Locate the cell with the specified text and output its [X, Y] center coordinate. 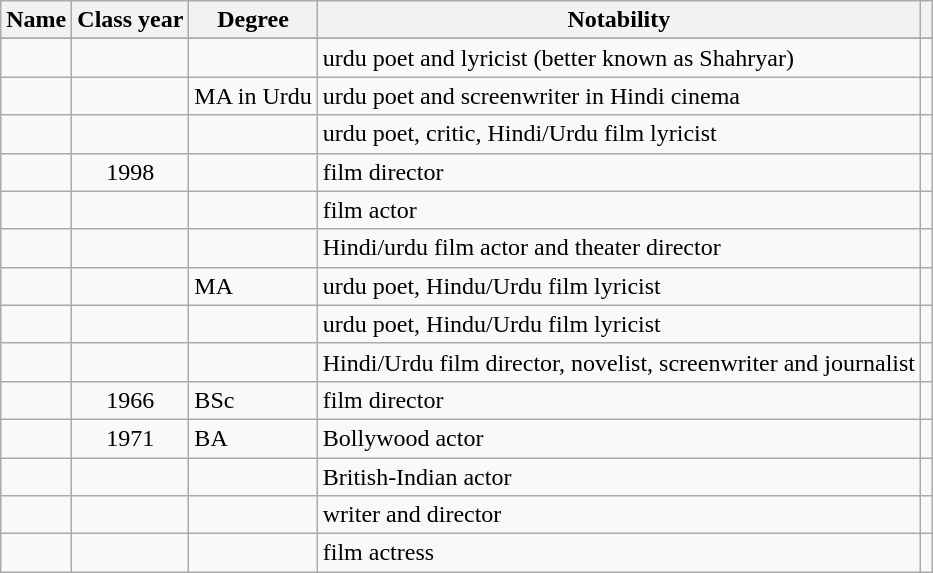
writer and director [618, 515]
MA in Urdu [253, 96]
1998 [130, 172]
Bollywood actor [618, 438]
Notability [618, 20]
urdu poet and screenwriter in Hindi cinema [618, 96]
British-Indian actor [618, 477]
Degree [253, 20]
film actor [618, 210]
Hindi/urdu film actor and theater director [618, 248]
BSc [253, 400]
MA [253, 286]
Class year [130, 20]
BA [253, 438]
film actress [618, 553]
1966 [130, 400]
1971 [130, 438]
urdu poet, critic, Hindi/Urdu film lyricist [618, 134]
Name [36, 20]
Hindi/Urdu film director, novelist, screenwriter and journalist [618, 362]
urdu poet and lyricist (better known as Shahryar) [618, 58]
